Output the (x, y) coordinate of the center of the cell containing the given text.  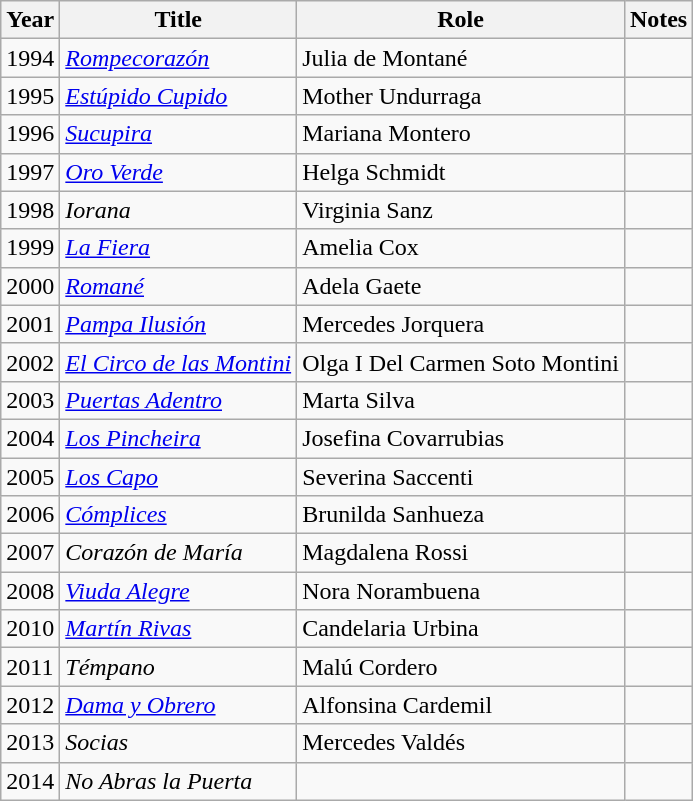
Puertas Adentro (178, 400)
Mother Undurraga (461, 96)
Julia de Montané (461, 58)
La Fiera (178, 248)
Helga Schmidt (461, 172)
Pampa Ilusión (178, 324)
2007 (30, 553)
1997 (30, 172)
1994 (30, 58)
Marta Silva (461, 400)
1996 (30, 134)
2004 (30, 438)
Los Pincheira (178, 438)
Mariana Montero (461, 134)
Martín Rivas (178, 629)
No Abras la Puerta (178, 781)
2012 (30, 705)
Nora Norambuena (461, 591)
Notes (658, 20)
Iorana (178, 210)
Amelia Cox (461, 248)
Romané (178, 286)
Olga I Del Carmen Soto Montini (461, 362)
Brunilda Sanhueza (461, 515)
Los Capo (178, 477)
Sucupira (178, 134)
Rompecorazón (178, 58)
Viuda Alegre (178, 591)
Socias (178, 743)
Adela Gaete (461, 286)
Candelaria Urbina (461, 629)
Dama y Obrero (178, 705)
Severina Saccenti (461, 477)
Alfonsina Cardemil (461, 705)
2010 (30, 629)
Virginia Sanz (461, 210)
Magdalena Rossi (461, 553)
Title (178, 20)
Role (461, 20)
Oro Verde (178, 172)
Estúpido Cupido (178, 96)
2003 (30, 400)
2001 (30, 324)
Mercedes Valdés (461, 743)
Josefina Covarrubias (461, 438)
2008 (30, 591)
2013 (30, 743)
2011 (30, 667)
1995 (30, 96)
2002 (30, 362)
El Circo de las Montini (178, 362)
Malú Cordero (461, 667)
Year (30, 20)
2005 (30, 477)
Cómplices (178, 515)
2000 (30, 286)
Témpano (178, 667)
2006 (30, 515)
Mercedes Jorquera (461, 324)
2014 (30, 781)
Corazón de María (178, 553)
1998 (30, 210)
1999 (30, 248)
